Find where the given text appears and provide that cell's center as (x, y) coordinate. 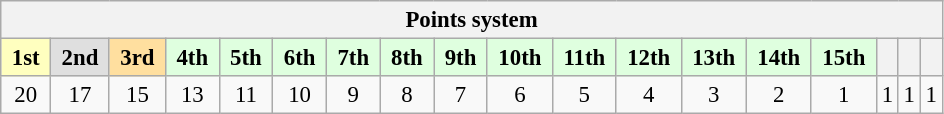
3 (714, 95)
13th (714, 58)
3rd (137, 58)
20 (26, 95)
15th (844, 58)
5th (246, 58)
13 (192, 95)
9 (353, 95)
8th (407, 58)
6 (520, 95)
8 (407, 95)
7th (353, 58)
1st (26, 58)
11th (584, 58)
2 (778, 95)
7 (461, 95)
12th (648, 58)
2nd (80, 58)
4th (192, 58)
11 (246, 95)
5 (584, 95)
15 (137, 95)
14th (778, 58)
9th (461, 58)
10 (300, 95)
4 (648, 95)
6th (300, 58)
Points system (472, 20)
17 (80, 95)
10th (520, 58)
